Capture the cell that displays the provided text and extract its [x, y] central coordinate. 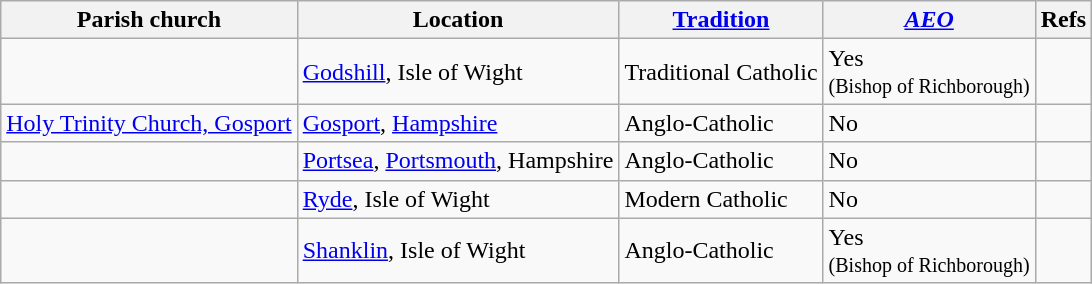
Traditional Catholic [721, 72]
Godshill, Isle of Wight [458, 72]
Gosport, Hampshire [458, 123]
Location [458, 20]
Tradition [721, 20]
Ryde, Isle of Wight [458, 199]
Modern Catholic [721, 199]
Shanklin, Isle of Wight [458, 250]
Holy Trinity Church, Gosport [149, 123]
Parish church [149, 20]
AEO [929, 20]
Portsea, Portsmouth, Hampshire [458, 161]
Refs [1063, 20]
